Extract the [X, Y] coordinate from the center of the cell holding the provided text.  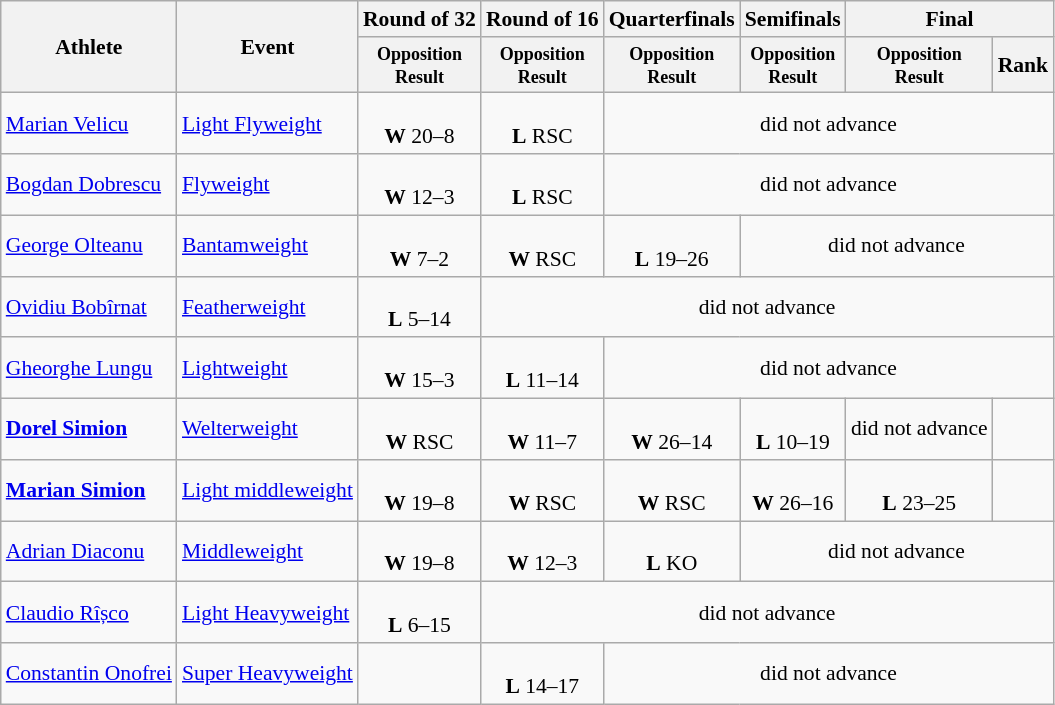
Marian Simion [89, 490]
Ovidiu Bobîrnat [89, 306]
Featherweight [268, 306]
Light Flyweight [268, 124]
Bantamweight [268, 246]
L 11–14 [542, 368]
Light middleweight [268, 490]
Semifinals [793, 19]
Light Heavyweight [268, 612]
Adrian Diaconu [89, 552]
W 11–7 [542, 430]
Super Heavyweight [268, 674]
Rank [1024, 65]
Gheorghe Lungu [89, 368]
L 6–15 [420, 612]
Round of 32 [420, 19]
Event [268, 47]
Bogdan Dobrescu [89, 184]
Athlete [89, 47]
W 15–3 [420, 368]
Flyweight [268, 184]
Final [950, 19]
Dorel Simion [89, 430]
Claudio Rîșco [89, 612]
Round of 16 [542, 19]
George Olteanu [89, 246]
Marian Velicu [89, 124]
L KO [672, 552]
W 20–8 [420, 124]
Middleweight [268, 552]
Quarterfinals [672, 19]
Lightweight [268, 368]
L 10–19 [793, 430]
W 26–16 [793, 490]
L 5–14 [420, 306]
W 7–2 [420, 246]
Welterweight [268, 430]
W 26–14 [672, 430]
L 19–26 [672, 246]
L 23–25 [920, 490]
Constantin Onofrei [89, 674]
L 14–17 [542, 674]
